From the cell containing the given text, extract its center point as (x, y) coordinate. 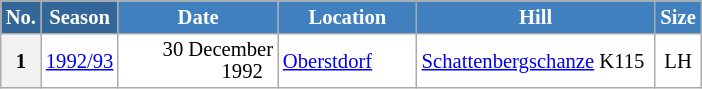
Location (348, 16)
1 (21, 60)
LH (678, 60)
Season (80, 16)
Oberstdorf (348, 60)
Hill (536, 16)
Size (678, 16)
1992/93 (80, 60)
30 December 1992 (198, 60)
Schattenbergschanze K115 (536, 60)
Date (198, 16)
No. (21, 16)
